From the cell containing the given text, extract its center point as (x, y) coordinate. 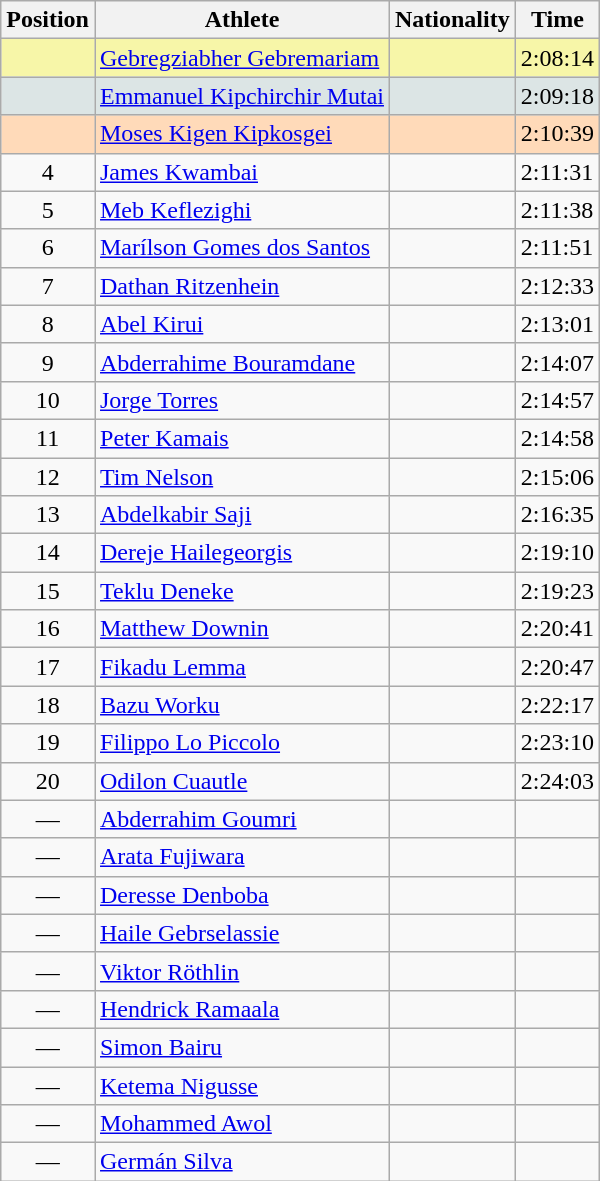
Meb Keflezighi (242, 210)
Matthew Downin (242, 629)
18 (48, 705)
Dereje Hailegeorgis (242, 553)
17 (48, 667)
Nationality (452, 20)
James Kwambai (242, 172)
Hendrick Ramaala (242, 1009)
2:08:14 (557, 58)
4 (48, 172)
Teklu Deneke (242, 591)
2:23:10 (557, 743)
Abderrahime Bouramdane (242, 362)
Moses Kigen Kipkosgei (242, 134)
Abderrahim Goumri (242, 819)
Ketema Nigusse (242, 1085)
7 (48, 286)
Odilon Cuautle (242, 781)
Abdelkabir Saji (242, 515)
2:09:18 (557, 96)
2:22:17 (557, 705)
2:11:51 (557, 248)
13 (48, 515)
20 (48, 781)
2:16:35 (557, 515)
8 (48, 324)
Peter Kamais (242, 438)
Deresse Denboba (242, 895)
Gebregziabher Gebremariam (242, 58)
Jorge Torres (242, 400)
2:11:38 (557, 210)
Bazu Worku (242, 705)
Time (557, 20)
2:20:41 (557, 629)
2:14:07 (557, 362)
2:20:47 (557, 667)
2:19:10 (557, 553)
Germán Silva (242, 1162)
2:14:58 (557, 438)
19 (48, 743)
2:24:03 (557, 781)
5 (48, 210)
Tim Nelson (242, 477)
Abel Kirui (242, 324)
Marílson Gomes dos Santos (242, 248)
Position (48, 20)
2:19:23 (557, 591)
9 (48, 362)
16 (48, 629)
Haile Gebrselassie (242, 933)
Fikadu Lemma (242, 667)
Simon Bairu (242, 1047)
11 (48, 438)
Viktor Röthlin (242, 971)
Dathan Ritzenhein (242, 286)
15 (48, 591)
Emmanuel Kipchirchir Mutai (242, 96)
2:10:39 (557, 134)
14 (48, 553)
2:12:33 (557, 286)
2:15:06 (557, 477)
Athlete (242, 20)
10 (48, 400)
2:11:31 (557, 172)
2:13:01 (557, 324)
Mohammed Awol (242, 1124)
6 (48, 248)
2:14:57 (557, 400)
Arata Fujiwara (242, 857)
Filippo Lo Piccolo (242, 743)
12 (48, 477)
